Determine the (X, Y) coordinate at the center of the cell enclosing the given text.  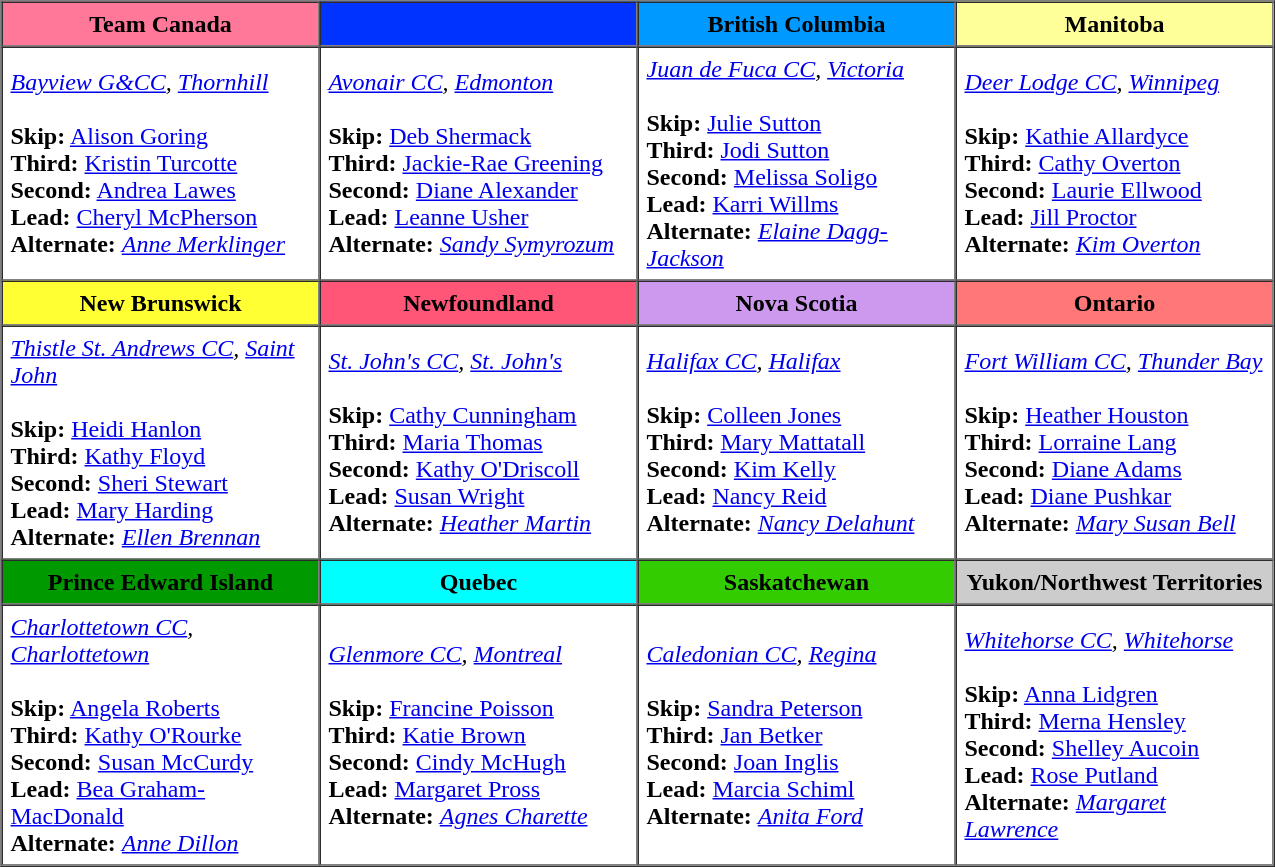
Prince Edward Island (161, 582)
Juan de Fuca CC, Victoria Skip: Julie Sutton Third: Jodi Sutton Second: Melissa Soligo Lead: Karri Willms Alternate: Elaine Dagg-Jackson (797, 163)
Charlottetown CC, Charlottetown Skip: Angela Roberts Third: Kathy O'Rourke Second: Susan McCurdy Lead: Bea Graham-MacDonald Alternate: Anne Dillon (161, 734)
Team Canada (161, 24)
Thistle St. Andrews CC, Saint John Skip: Heidi Hanlon Third: Kathy Floyd Second: Sheri Stewart Lead: Mary Harding Alternate: Ellen Brennan (161, 443)
Avonair CC, Edmonton Skip: Deb Shermack Third: Jackie-Rae Greening Second: Diane Alexander Lead: Leanne Usher Alternate: Sandy Symyrozum (479, 163)
Deer Lodge CC, Winnipeg Skip: Kathie Allardyce Third: Cathy Overton Second: Laurie Ellwood Lead: Jill Proctor Alternate: Kim Overton (1115, 163)
Saskatchewan (797, 582)
Bayview G&CC, Thornhill Skip: Alison Goring Third: Kristin Turcotte Second: Andrea Lawes Lead: Cheryl McPherson Alternate: Anne Merklinger (161, 163)
Fort William CC, Thunder Bay Skip: Heather Houston Third: Lorraine Lang Second: Diane Adams Lead: Diane Pushkar Alternate: Mary Susan Bell (1115, 443)
British Columbia (797, 24)
Halifax CC, Halifax Skip: Colleen Jones Third: Mary Mattatall Second: Kim Kelly Lead: Nancy Reid Alternate: Nancy Delahunt (797, 443)
Caledonian CC, Regina Skip: Sandra Peterson Third: Jan Betker Second: Joan Inglis Lead: Marcia Schiml Alternate: Anita Ford (797, 734)
Glenmore CC, Montreal Skip: Francine Poisson Third: Katie Brown Second: Cindy McHugh Lead: Margaret Pross Alternate: Agnes Charette (479, 734)
Nova Scotia (797, 302)
New Brunswick (161, 302)
Newfoundland (479, 302)
Manitoba (1115, 24)
St. John's CC, St. John's Skip: Cathy Cunningham Third: Maria Thomas Second: Kathy O'Driscoll Lead: Susan Wright Alternate: Heather Martin (479, 443)
Quebec (479, 582)
Whitehorse CC, Whitehorse Skip: Anna Lidgren Third: Merna Hensley Second: Shelley Aucoin Lead: Rose Putland Alternate: Margaret Lawrence (1115, 734)
Yukon/Northwest Territories (1115, 582)
Ontario (1115, 302)
